Provide the (X, Y) coordinate of the cell's center where the given text is located.  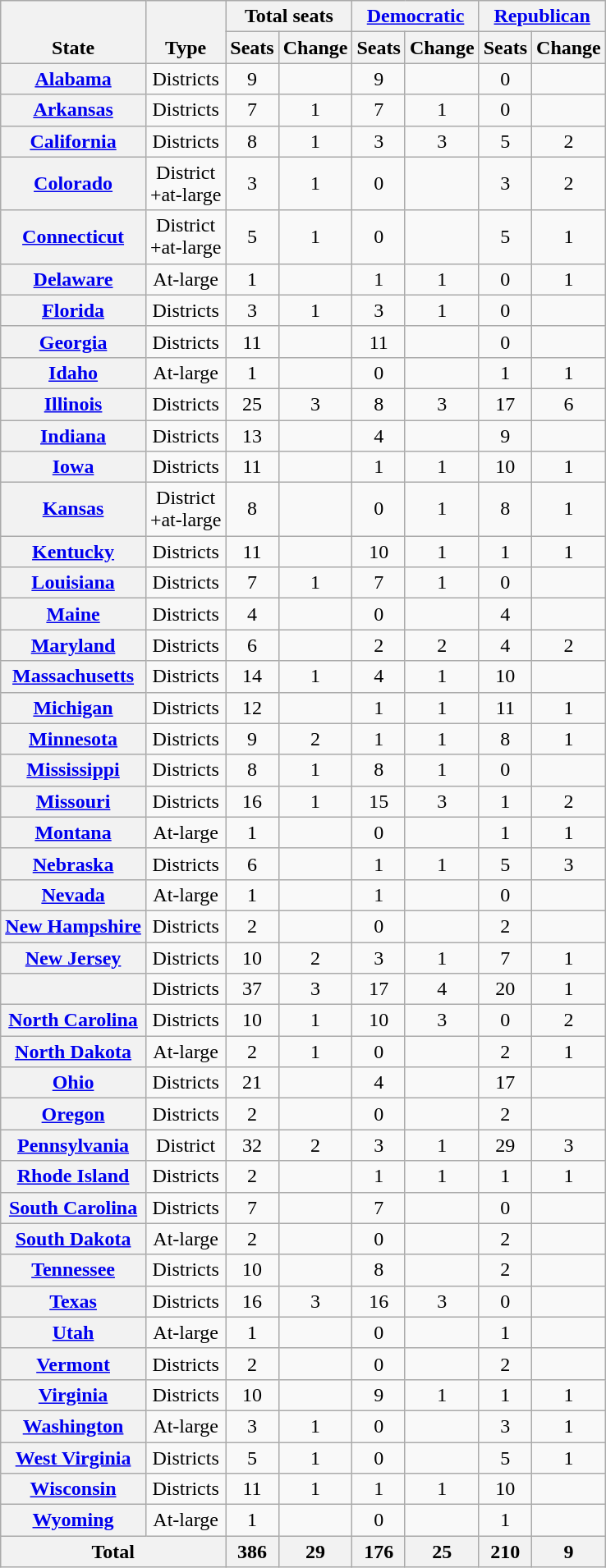
Kansas (74, 509)
Missouri (74, 801)
North Dakota (74, 1052)
Arkansas (74, 110)
Illinois (74, 404)
Pennsylvania (74, 1145)
15 (379, 801)
South Dakota (74, 1239)
Massachusetts (74, 676)
Colorado (74, 184)
Alabama (74, 79)
Texas (74, 1301)
21 (252, 1083)
13 (252, 436)
Kentucky (74, 552)
Vermont (74, 1364)
New Jersey (74, 958)
District (186, 1145)
176 (379, 1552)
South Carolina (74, 1208)
Mississippi (74, 770)
Wyoming (74, 1520)
Total (113, 1552)
Wisconsin (74, 1489)
Virginia (74, 1395)
14 (252, 676)
Democratic (415, 16)
Connecticut (74, 236)
Nebraska (74, 864)
California (74, 141)
West Virginia (74, 1457)
Rhode Island (74, 1176)
37 (252, 989)
Delaware (74, 279)
North Carolina (74, 1020)
Maine (74, 614)
Idaho (74, 373)
12 (252, 708)
State (74, 32)
Minnesota (74, 739)
Iowa (74, 467)
Maryland (74, 645)
Washington (74, 1426)
32 (252, 1145)
New Hampshire (74, 926)
Tennessee (74, 1270)
Utah (74, 1332)
Louisiana (74, 583)
Indiana (74, 436)
Republican (542, 16)
20 (505, 989)
Oregon (74, 1114)
Ohio (74, 1083)
Florida (74, 310)
Nevada (74, 895)
386 (252, 1552)
Total seats (289, 16)
Type (186, 32)
Georgia (74, 342)
Montana (74, 832)
210 (505, 1552)
Michigan (74, 708)
